Capture the cell that displays the provided text and extract its [X, Y] central coordinate. 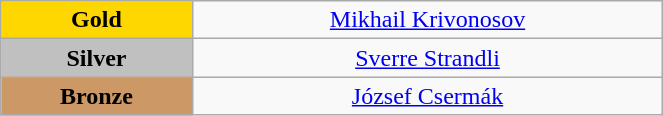
József Csermák [428, 96]
Silver [96, 58]
Gold [96, 20]
Bronze [96, 96]
Mikhail Krivonosov [428, 20]
Sverre Strandli [428, 58]
